Find where the given text appears and provide that cell's center as (X, Y) coordinate. 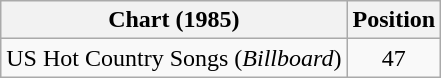
Chart (1985) (174, 20)
US Hot Country Songs (Billboard) (174, 58)
47 (394, 58)
Position (394, 20)
